Return the (X, Y) coordinate for the center point of the cell that contains the specified text.  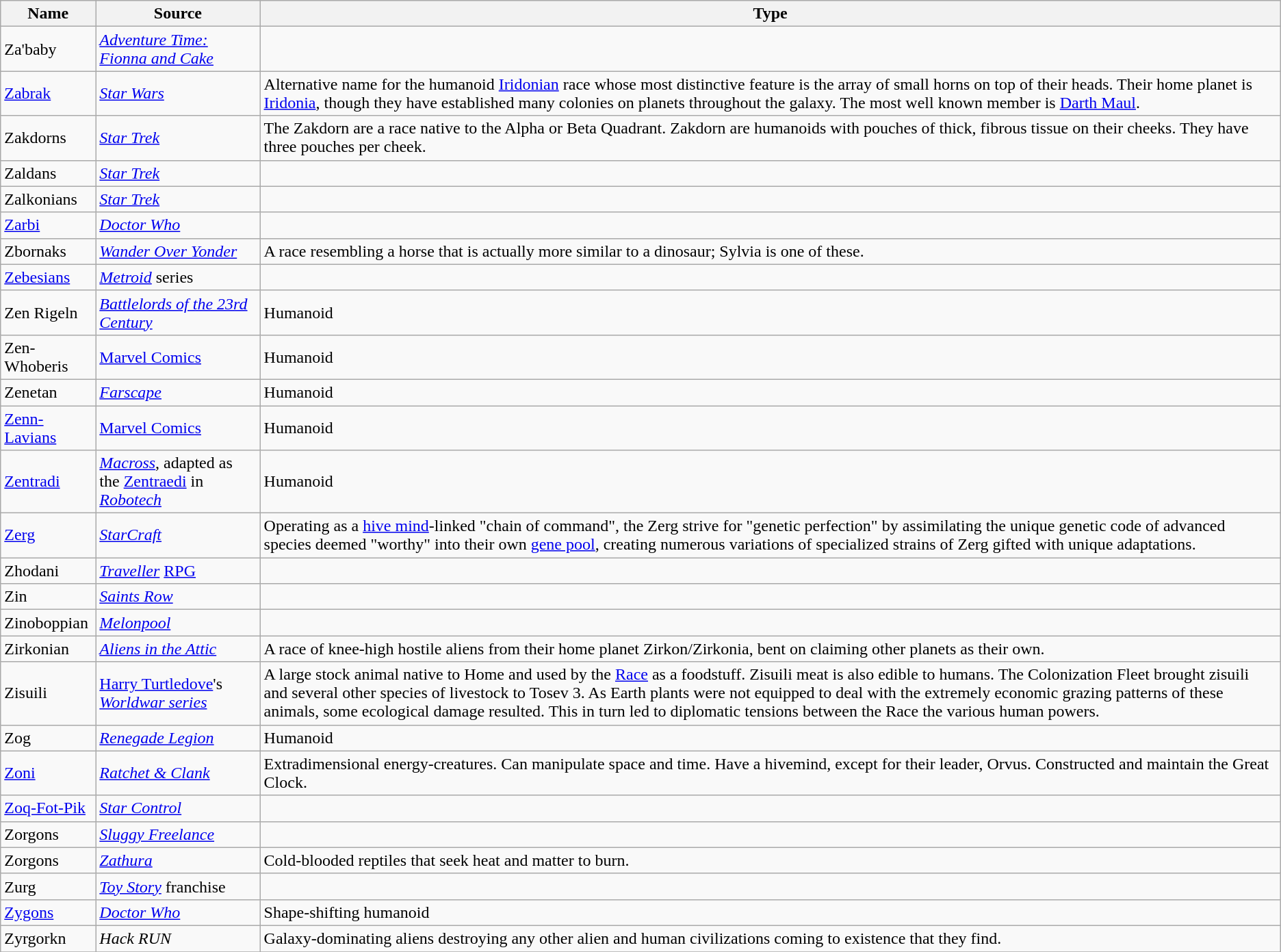
Shape-shifting humanoid (771, 912)
Zurg (48, 886)
Melonpool (178, 623)
Zaldans (48, 173)
Star Control (178, 808)
Zarbi (48, 225)
Sluggy Freelance (178, 834)
Zenetan (48, 392)
Zen-Whoberis (48, 357)
Name (48, 14)
Zyrgorkn (48, 938)
Renegade Legion (178, 738)
Zathura (178, 860)
Ratchet & Clank (178, 773)
Type (771, 14)
Zerg (48, 535)
A race resembling a horse that is actually more similar to a dinosaur; Sylvia is one of these. (771, 251)
Zygons (48, 912)
Zin (48, 597)
Zoq-Fot-Pik (48, 808)
Zbornaks (48, 251)
Aliens in the Attic (178, 649)
Zhodani (48, 571)
Zoni (48, 773)
Zabrak (48, 93)
Adventure Time: Fionna and Cake (178, 49)
Zisuili (48, 693)
Zentradi (48, 482)
Toy Story franchise (178, 886)
Galaxy-dominating aliens destroying any other alien and human civilizations coming to existence that they find. (771, 938)
Saints Row (178, 597)
Hack RUN (178, 938)
Za'baby (48, 49)
Star Wars (178, 93)
Wander Over Yonder (178, 251)
Macross, adapted as the Zentraedi in Robotech (178, 482)
Zenn-Lavians (48, 427)
Source (178, 14)
A race of knee-high hostile aliens from their home planet Zirkon/Zirkonia, bent on claiming other planets as their own. (771, 649)
Zog (48, 738)
Battlelords of the 23rd Century (178, 312)
StarCraft (178, 535)
Traveller RPG (178, 571)
Zebesians (48, 277)
Zinoboppian (48, 623)
Zen Rigeln (48, 312)
Cold-blooded reptiles that seek heat and matter to burn. (771, 860)
Zakdorns (48, 138)
Farscape (178, 392)
Harry Turtledove's Worldwar series (178, 693)
Metroid series (178, 277)
Zirkonian (48, 649)
Zalkonians (48, 199)
